Detect which cell encompasses the target text, then output its (x, y) center coordinate. 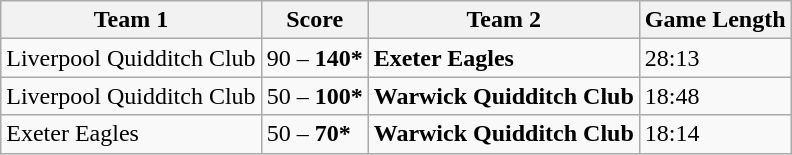
Team 2 (504, 20)
Team 1 (131, 20)
Game Length (715, 20)
18:14 (715, 134)
90 – 140* (314, 58)
Score (314, 20)
18:48 (715, 96)
50 – 100* (314, 96)
28:13 (715, 58)
50 – 70* (314, 134)
